Search for the cell housing the specified text and yield its [X, Y] center coordinate. 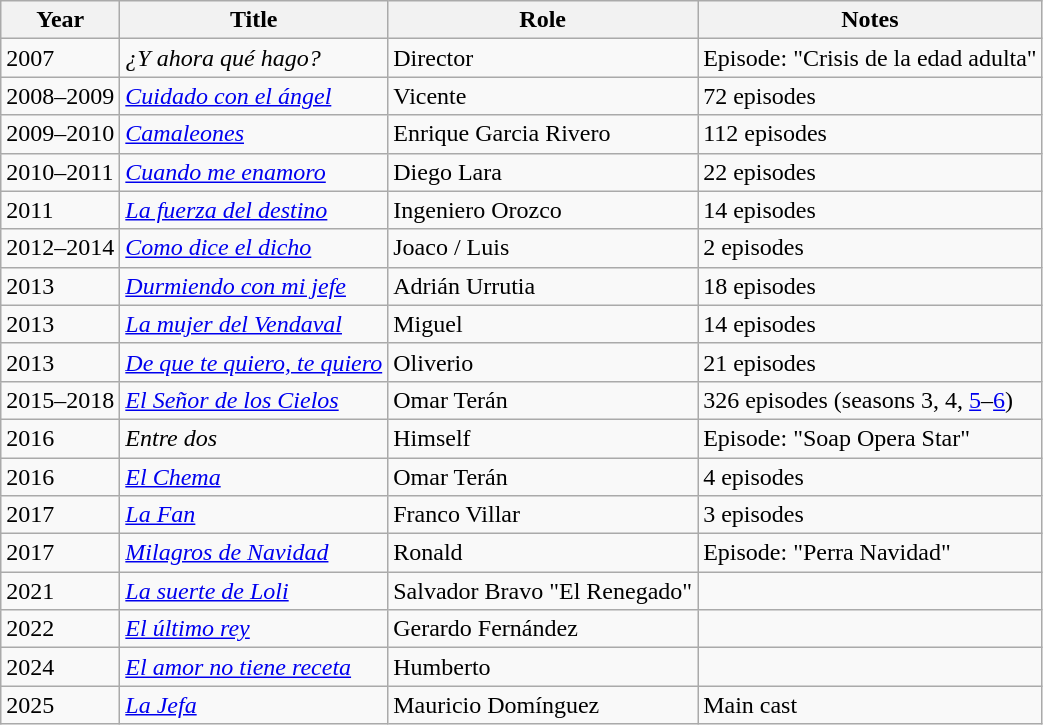
Cuando me enamoro [254, 172]
2011 [60, 210]
Ronald [543, 553]
Como dice el dicho [254, 248]
Title [254, 20]
La fuerza del destino [254, 210]
2022 [60, 629]
Enrique Garcia Rivero [543, 134]
18 episodes [870, 286]
2015–2018 [60, 400]
La Jefa [254, 705]
Oliverio [543, 362]
El último rey [254, 629]
3 episodes [870, 515]
Camaleones [254, 134]
Durmiendo con mi jefe [254, 286]
Ingeniero Orozco [543, 210]
22 episodes [870, 172]
Adrián Urrutia [543, 286]
Miguel [543, 324]
Year [60, 20]
Episode: "Crisis de la edad adulta" [870, 58]
Notes [870, 20]
2010–2011 [60, 172]
La suerte de Loli [254, 591]
21 episodes [870, 362]
Main cast [870, 705]
Episode: "Soap Opera Star" [870, 438]
Episode: "Perra Navidad" [870, 553]
2007 [60, 58]
2025 [60, 705]
2024 [60, 667]
Mauricio Domínguez [543, 705]
El amor no tiene receta [254, 667]
Diego Lara [543, 172]
Role [543, 20]
326 episodes (seasons 3, 4, 5–6) [870, 400]
2012–2014 [60, 248]
Milagros de Navidad [254, 553]
La Fan [254, 515]
La mujer del Vendaval [254, 324]
2 episodes [870, 248]
Vicente [543, 96]
Gerardo Fernández [543, 629]
2021 [60, 591]
Himself [543, 438]
El Chema [254, 477]
2009–2010 [60, 134]
Humberto [543, 667]
¿Y ahora qué hago? [254, 58]
Joaco / Luis [543, 248]
Director [543, 58]
2008–2009 [60, 96]
El Señor de los Cielos [254, 400]
Entre dos [254, 438]
Franco Villar [543, 515]
Cuidado con el ángel [254, 96]
112 episodes [870, 134]
Salvador Bravo "El Renegado" [543, 591]
De que te quiero, te quiero [254, 362]
72 episodes [870, 96]
4 episodes [870, 477]
